Extract the [X, Y] coordinate from the center of the cell holding the provided text.  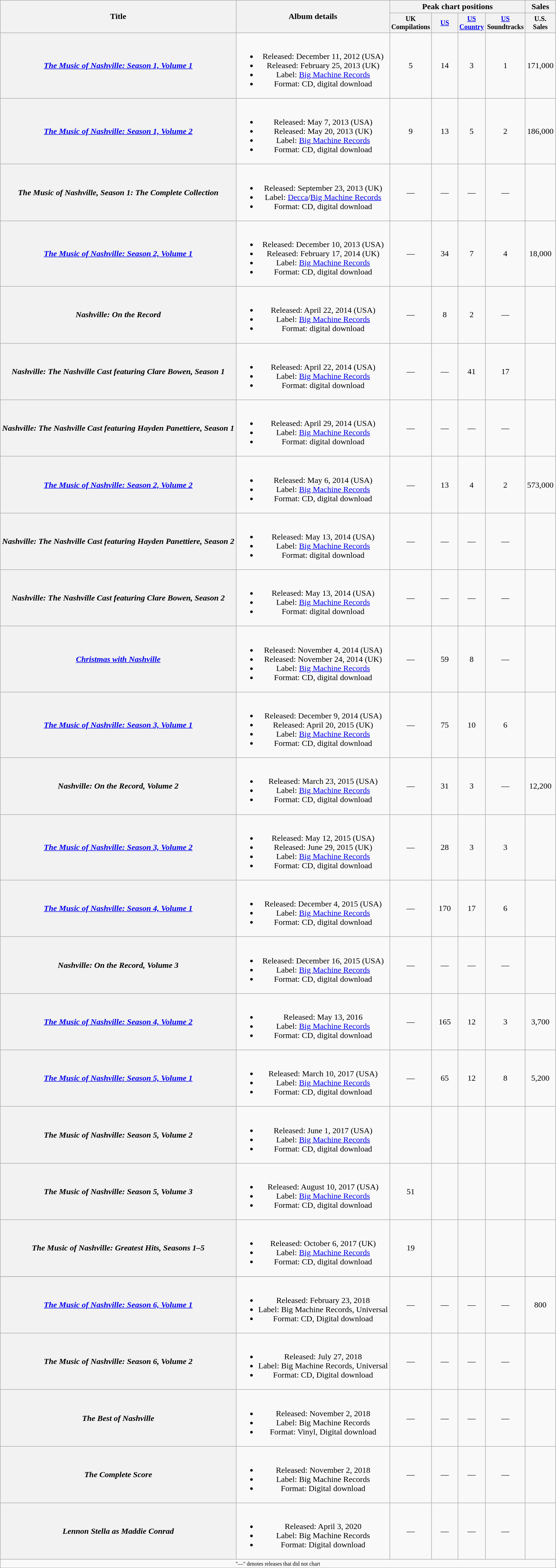
USSoundtracks [505, 23]
Released: May 6, 2014 (USA)Label: Big Machine RecordsFormat: CD, digital download [313, 485]
28 [445, 847]
Released: November 2, 2018Label: Big Machine RecordsFormat: Vinyl, Digital download [313, 1418]
The Music of Nashville: Season 4, Volume 1 [118, 908]
The Music of Nashville: Season 5, Volume 1 [118, 1078]
Released: March 23, 2015 (USA)Label: Big Machine RecordsFormat: CD, digital download [313, 786]
Released: November 4, 2014 (USA)Released: November 24, 2014 (UK)Label: Big Machine RecordsFormat: CD, digital download [313, 659]
Released: December 11, 2012 (USA)Released: February 25, 2013 (UK)Label: Big Machine RecordsFormat: CD, digital download [313, 65]
U.S. Sales [540, 23]
Released: February 23, 2018Label: Big Machine Records, UniversalFormat: CD, Digital download [313, 1305]
The Music of Nashville: Season 1, Volume 2 [118, 131]
75 [445, 725]
170 [445, 908]
US [445, 23]
Released: June 1, 2017 (USA)Label: Big Machine RecordsFormat: CD, digital download [313, 1135]
Released: April 3, 2020Label: Big Machine RecordsFormat: Digital download [313, 1531]
Released: October 6, 2017 (UK)Label: Big Machine RecordsFormat: CD, digital download [313, 1248]
171,000 [540, 65]
Released: March 10, 2017 (USA)Label: Big Machine RecordsFormat: CD, digital download [313, 1078]
The Best of Nashville [118, 1418]
Nashville: On the Record [118, 315]
"—" denotes releases that did not chart [278, 1564]
Released: September 23, 2013 (UK)Label: Decca/Big Machine RecordsFormat: CD, digital download [313, 192]
The Music of Nashville: Season 1, Volume 1 [118, 65]
Released: July 27, 2018Label: Big Machine Records, UniversalFormat: CD, Digital download [313, 1362]
The Music of Nashville: Season 6, Volume 2 [118, 1362]
3,700 [540, 1021]
Released: August 10, 2017 (USA)Label: Big Machine RecordsFormat: CD, digital download [313, 1192]
The Music of Nashville: Greatest Hits, Seasons 1–5 [118, 1248]
Album details [313, 17]
1 [505, 65]
Nashville: On the Record, Volume 2 [118, 786]
Nashville: The Nashville Cast featuring Hayden Panettiere, Season 1 [118, 428]
The Music of Nashville: Season 3, Volume 1 [118, 725]
Title [118, 17]
US Country [472, 23]
34 [445, 253]
The Complete Score [118, 1475]
The Music of Nashville: Season 5, Volume 2 [118, 1135]
The Music of Nashville: Season 2, Volume 2 [118, 485]
41 [472, 371]
51 [411, 1192]
The Music of Nashville, Season 1: The Complete Collection [118, 192]
Nashville: On the Record, Volume 3 [118, 965]
UK Compilations [411, 23]
Released: April 29, 2014 (USA)Label: Big Machine RecordsFormat: digital download [313, 428]
Nashville: The Nashville Cast featuring Hayden Panettiere, Season 2 [118, 542]
Released: December 9, 2014 (USA)Released: April 20, 2015 (UK)Label: Big Machine RecordsFormat: CD, digital download [313, 725]
186,000 [540, 131]
Released: November 2, 2018Label: Big Machine RecordsFormat: Digital download [313, 1475]
Released: December 10, 2013 (USA)Released: February 17, 2014 (UK)Label: Big Machine RecordsFormat: CD, digital download [313, 253]
10 [472, 725]
Christmas with Nashville [118, 659]
Released: December 16, 2015 (USA)Label: Big Machine RecordsFormat: CD, digital download [313, 965]
573,000 [540, 485]
800 [540, 1305]
The Music of Nashville: Season 2, Volume 1 [118, 253]
Released: May 12, 2015 (USA)Released: June 29, 2015 (UK)Label: Big Machine RecordsFormat: CD, digital download [313, 847]
The Music of Nashville: Season 5, Volume 3 [118, 1192]
18,000 [540, 253]
31 [445, 786]
14 [445, 65]
Lennon Stella as Maddie Conrad [118, 1531]
The Music of Nashville: Season 4, Volume 2 [118, 1021]
Released: December 4, 2015 (USA)Label: Big Machine RecordsFormat: CD, digital download [313, 908]
59 [445, 659]
7 [472, 253]
Sales [540, 7]
Released: May 7, 2013 (USA)Released: May 20, 2013 (UK)Label: Big Machine RecordsFormat: CD, digital download [313, 131]
Nashville: The Nashville Cast featuring Clare Bowen, Season 1 [118, 371]
9 [411, 131]
The Music of Nashville: Season 3, Volume 2 [118, 847]
The Music of Nashville: Season 6, Volume 1 [118, 1305]
65 [445, 1078]
12,200 [540, 786]
Peak chart positions [457, 7]
Nashville: The Nashville Cast featuring Clare Bowen, Season 2 [118, 598]
165 [445, 1021]
Released: May 13, 2016Label: Big Machine RecordsFormat: CD, digital download [313, 1021]
19 [411, 1248]
5,200 [540, 1078]
